Provide the [X, Y] coordinate of the cell's center where the given text is located.  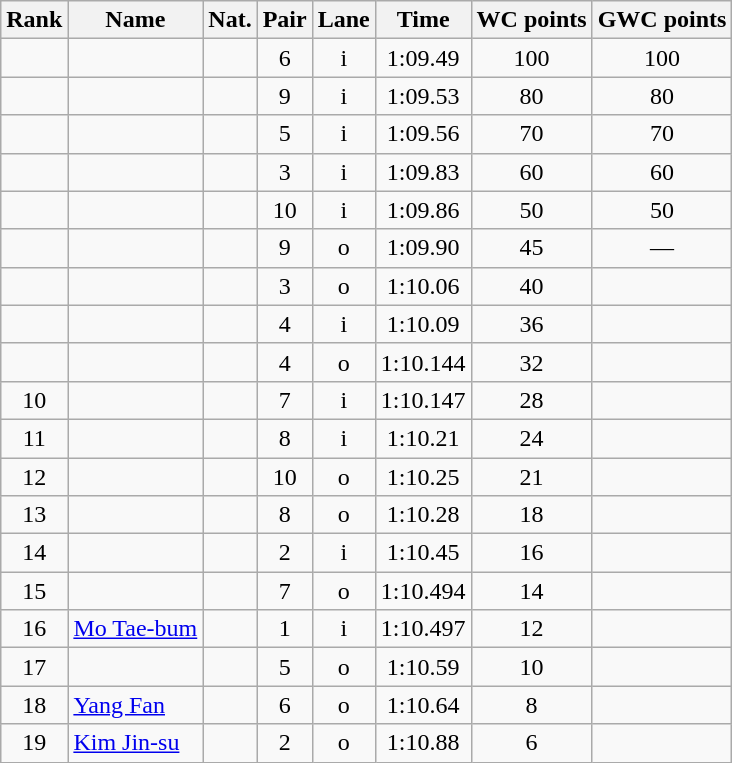
Rank [34, 20]
1:10.06 [423, 286]
— [662, 248]
Kim Jin-su [136, 743]
1:10.88 [423, 743]
WC points [532, 20]
1:09.49 [423, 58]
15 [34, 591]
45 [532, 248]
1:10.28 [423, 515]
GWC points [662, 20]
1 [284, 629]
1:10.59 [423, 667]
28 [532, 400]
1:09.53 [423, 96]
1:10.494 [423, 591]
1:10.21 [423, 438]
Time [423, 20]
Lane [344, 20]
1:09.56 [423, 134]
36 [532, 324]
32 [532, 362]
17 [34, 667]
Yang Fan [136, 705]
1:09.86 [423, 210]
21 [532, 477]
24 [532, 438]
Nat. [230, 20]
Pair [284, 20]
Mo Tae-bum [136, 629]
13 [34, 515]
40 [532, 286]
Name [136, 20]
11 [34, 438]
1:10.144 [423, 362]
1:09.90 [423, 248]
1:09.83 [423, 172]
19 [34, 743]
1:10.45 [423, 553]
1:10.25 [423, 477]
1:10.64 [423, 705]
1:10.147 [423, 400]
1:10.497 [423, 629]
1:10.09 [423, 324]
